Return the (X, Y) coordinate for the center point of the cell that contains the specified text.  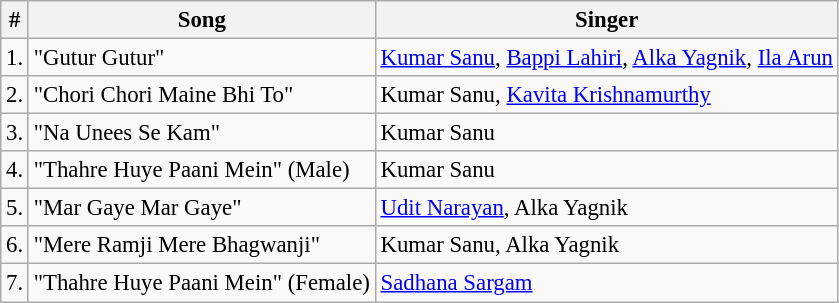
1. (15, 58)
5. (15, 208)
"Mere Ramji Mere Bhagwanji" (202, 245)
4. (15, 170)
Kumar Sanu, Alka Yagnik (606, 245)
# (15, 20)
3. (15, 133)
"Thahre Huye Paani Mein" (Female) (202, 283)
"Na Unees Se Kam" (202, 133)
Singer (606, 20)
Kumar Sanu, Kavita Krishnamurthy (606, 95)
6. (15, 245)
7. (15, 283)
Udit Narayan, Alka Yagnik (606, 208)
2. (15, 95)
"Thahre Huye Paani Mein" (Male) (202, 170)
Sadhana Sargam (606, 283)
"Mar Gaye Mar Gaye" (202, 208)
"Chori Chori Maine Bhi To" (202, 95)
"Gutur Gutur" (202, 58)
Kumar Sanu, Bappi Lahiri, Alka Yagnik, Ila Arun (606, 58)
Song (202, 20)
